Identify which cell holds the provided text, then report its (X, Y) central coordinate. 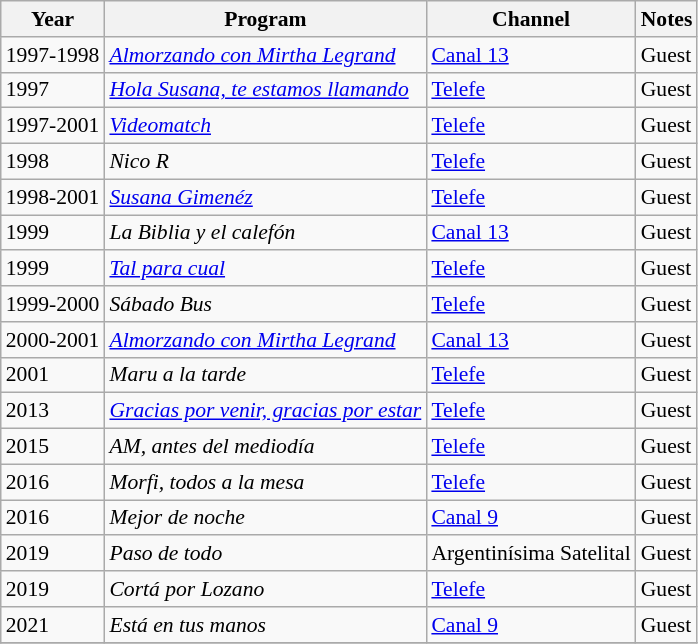
1998 (53, 162)
Sábado Bus (265, 304)
1997 (53, 90)
2015 (53, 447)
AM, antes del mediodía (265, 447)
Notes (667, 19)
Channel (530, 19)
Argentinísima Satelital (530, 554)
Morfi, todos a la mesa (265, 482)
Mejor de noche (265, 518)
Videomatch (265, 126)
Year (53, 19)
2000-2001 (53, 340)
1998-2001 (53, 197)
Nico R (265, 162)
Está en tus manos (265, 625)
Hola Susana, te estamos llamando (265, 90)
1997-2001 (53, 126)
Maru a la tarde (265, 375)
Susana Gimenéz (265, 197)
2021 (53, 625)
2001 (53, 375)
2013 (53, 411)
Tal para cual (265, 269)
La Biblia y el calefón (265, 233)
Program (265, 19)
Cortá por Lozano (265, 589)
Paso de todo (265, 554)
1999-2000 (53, 304)
Gracias por venir, gracias por estar (265, 411)
1997-1998 (53, 55)
